Determine the [x, y] coordinate at the center of the cell enclosing the given text.  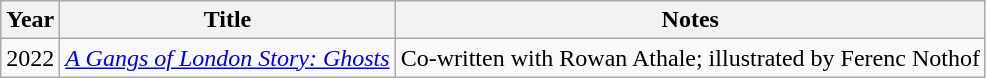
A Gangs of London Story: Ghosts [228, 58]
Year [30, 20]
Co-written with Rowan Athale; illustrated by Ferenc Nothof [690, 58]
2022 [30, 58]
Title [228, 20]
Notes [690, 20]
